From the cell containing the given text, extract its center point as (x, y) coordinate. 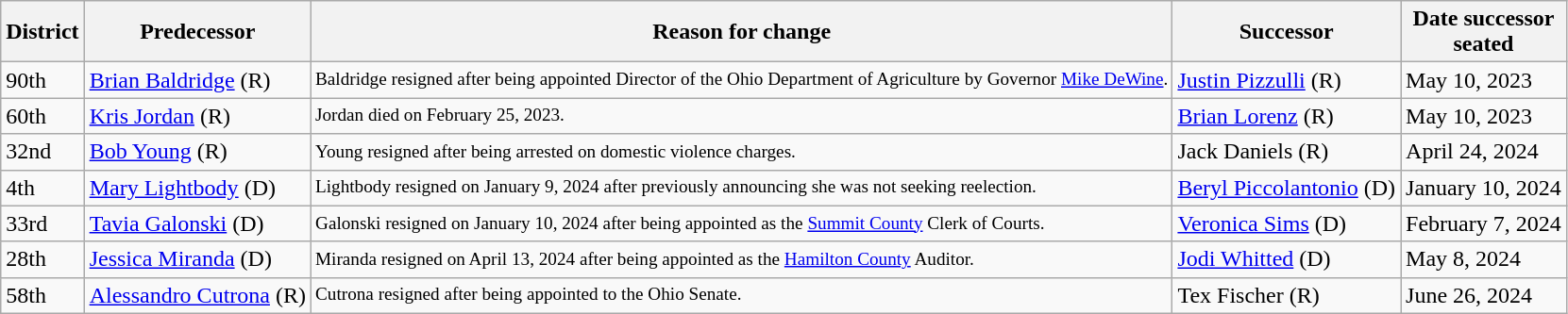
60th (42, 116)
28th (42, 259)
June 26, 2024 (1484, 295)
4th (42, 188)
Predecessor (197, 32)
Bob Young (R) (197, 152)
January 10, 2024 (1484, 188)
Young resigned after being arrested on domestic violence charges. (741, 152)
Miranda resigned on April 13, 2024 after being appointed as the Hamilton County Auditor. (741, 259)
May 8, 2024 (1484, 259)
Galonski resigned on January 10, 2024 after being appointed as the Summit County Clerk of Courts. (741, 223)
Date successorseated (1484, 32)
Beryl Piccolantonio (D) (1287, 188)
Successor (1287, 32)
90th (42, 80)
District (42, 32)
Jessica Miranda (D) (197, 259)
Justin Pizzulli (R) (1287, 80)
Baldridge resigned after being appointed Director of the Ohio Department of Agriculture by Governor Mike DeWine. (741, 80)
Jack Daniels (R) (1287, 152)
Alessandro Cutrona (R) (197, 295)
Brian Baldridge (R) (197, 80)
Kris Jordan (R) (197, 116)
58th (42, 295)
Cutrona resigned after being appointed to the Ohio Senate. (741, 295)
32nd (42, 152)
Lightbody resigned on January 9, 2024 after previously announcing she was not seeking reelection. (741, 188)
Tavia Galonski (D) (197, 223)
Jordan died on February 25, 2023. (741, 116)
February 7, 2024 (1484, 223)
Tex Fischer (R) (1287, 295)
Reason for change (741, 32)
Veronica Sims (D) (1287, 223)
Jodi Whitted (D) (1287, 259)
33rd (42, 223)
April 24, 2024 (1484, 152)
Brian Lorenz (R) (1287, 116)
Mary Lightbody (D) (197, 188)
